Capture the cell that displays the provided text and extract its (x, y) central coordinate. 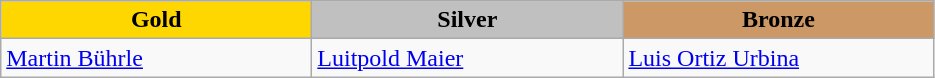
Luitpold Maier (468, 58)
Martin Bührle (156, 58)
Luis Ortiz Urbina (778, 58)
Silver (468, 20)
Gold (156, 20)
Bronze (778, 20)
